Locate the cell with the specified text and output its (x, y) center coordinate. 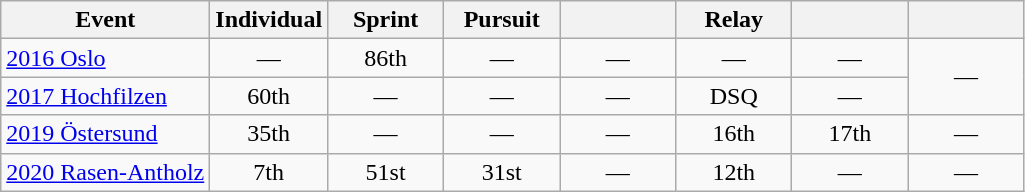
12th (734, 172)
2019 Östersund (106, 134)
Event (106, 20)
Sprint (386, 20)
16th (734, 134)
Pursuit (502, 20)
31st (502, 172)
DSQ (734, 96)
2016 Oslo (106, 58)
17th (850, 134)
51st (386, 172)
Individual (269, 20)
Relay (734, 20)
7th (269, 172)
2020 Rasen-Antholz (106, 172)
2017 Hochfilzen (106, 96)
35th (269, 134)
60th (269, 96)
86th (386, 58)
